Identify which cell holds the provided text, then report its (x, y) central coordinate. 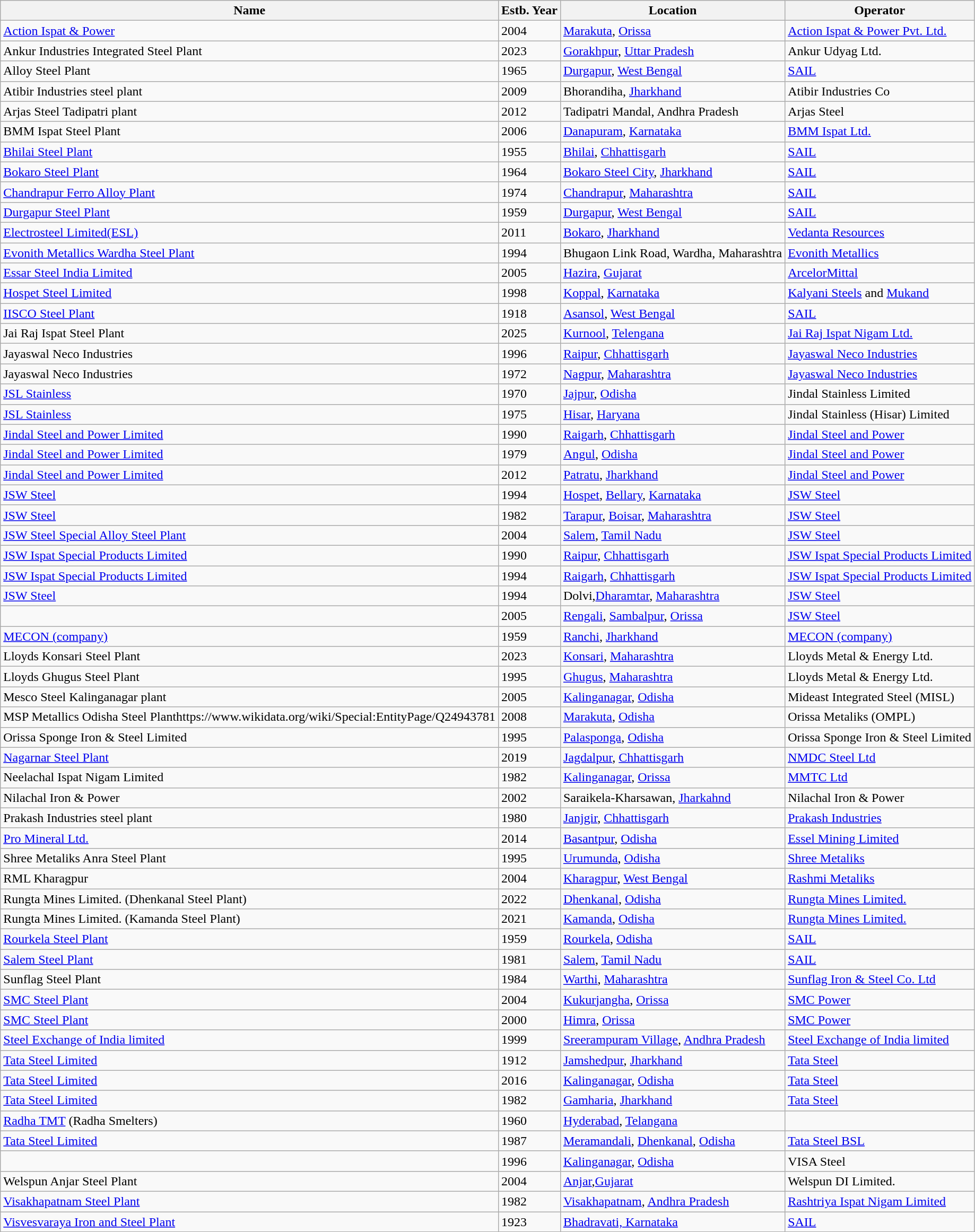
Hyderabad, Telangana (673, 1121)
Rourkela Steel Plant (249, 939)
Lloyds Ghugus Steel Plant (249, 677)
1981 (529, 959)
2014 (529, 838)
1970 (529, 394)
Basantpur, Odisha (673, 838)
Essar Steel India Limited (249, 273)
Action Ispat & Power (249, 31)
Kharagpur, West Bengal (673, 878)
Arjas Steel (880, 111)
Rungta Mines Limited. (Kamanda Steel Plant) (249, 919)
2000 (529, 1020)
Action Ispat & Power Pvt. Ltd. (880, 31)
Angul, Odisha (673, 455)
Tata Steel BSL (880, 1141)
Himra, Orissa (673, 1020)
1998 (529, 293)
1979 (529, 455)
Sunflag Steel Plant (249, 980)
1960 (529, 1121)
BMM Ispat Steel Plant (249, 132)
Sreerampuram Village, Andhra Pradesh (673, 1040)
Location (673, 11)
Shree Metaliks Anra Steel Plant (249, 858)
1955 (529, 152)
Name (249, 11)
Atibir Industries Co (880, 91)
2022 (529, 899)
IISCO Steel Plant (249, 313)
Prakash Industries steel plant (249, 818)
Pro Mineral Ltd. (249, 838)
Welspun DI Limited. (880, 1181)
Hazira, Gujarat (673, 273)
Danapuram, Karnataka (673, 132)
Atibir Industries steel plant (249, 91)
Dhenkanal, Odisha (673, 899)
JSW Steel Special Alloy Steel Plant (249, 535)
Operator (880, 11)
Jajpur, Odisha (673, 394)
Tarapur, Boisar, Maharashtra (673, 515)
Visakhapatnam, Andhra Pradesh (673, 1201)
Evonith Metallics (880, 253)
MSP Metallics Odisha Steel Planthttps://www.wikidata.org/wiki/Special:EntityPage/Q24943781 (249, 717)
Asansol, West Bengal (673, 313)
Meramandali, Dhenkanal, Odisha (673, 1141)
Jagdalpur, Chhattisgarh (673, 757)
Anjar,Gujarat (673, 1181)
Mideast Integrated Steel (MISL) (880, 697)
Jai Raj Ispat Nigam Ltd. (880, 334)
Bhorandiha, Jharkhand (673, 91)
BMM Ispat Ltd. (880, 132)
Rengali, Sambalpur, Orissa (673, 616)
Ghugus, Maharashtra (673, 677)
RML Kharagpur (249, 878)
2002 (529, 798)
2006 (529, 132)
Nagarnar Steel Plant (249, 757)
Arjas Steel Tadipatri plant (249, 111)
Bhilai Steel Plant (249, 152)
1999 (529, 1040)
NMDC Steel Ltd (880, 757)
1974 (529, 192)
Ankur Udyag Ltd. (880, 51)
ArcelorMittal (880, 273)
1912 (529, 1060)
Janjgir, Chhattisgarh (673, 818)
2025 (529, 334)
Dolvi,Dharamtar, Maharashtra (673, 596)
Durgapur Steel Plant (249, 212)
2016 (529, 1080)
1923 (529, 1221)
Rashtriya Ispat Nigam Limited (880, 1201)
Neelachal Ispat Nigam Limited (249, 777)
Visvesvaraya Iron and Steel Plant (249, 1221)
Urumunda, Odisha (673, 858)
2021 (529, 919)
Salem Steel Plant (249, 959)
Kamanda, Odisha (673, 919)
Chandrapur, Maharashtra (673, 192)
Kalinganagar, Orissa (673, 777)
Palasponga, Odisha (673, 737)
2008 (529, 717)
Jindal Stainless Limited (880, 394)
Jindal Stainless (Hisar) Limited (880, 414)
Bhadravati, Karnataka (673, 1221)
Ankur Industries Integrated Steel Plant (249, 51)
Koppal, Karnataka (673, 293)
1965 (529, 71)
Kurnool, Telengana (673, 334)
Rourkela, Odisha (673, 939)
Hisar, Haryana (673, 414)
MMTC Ltd (880, 777)
Gorakhpur, Uttar Pradesh (673, 51)
Rashmi Metaliks (880, 878)
Evonith Metallics Wardha Steel Plant (249, 253)
Kalyani Steels and Mukand (880, 293)
Warthi, Maharashtra (673, 980)
1987 (529, 1141)
Nagpur, Maharashtra (673, 374)
Shree Metaliks (880, 858)
Hospet, Bellary, Karnataka (673, 495)
Mesco Steel Kalinganagar plant (249, 697)
2019 (529, 757)
Rungta Mines Limited. (Dhenkanal Steel Plant) (249, 899)
Patratu, Jharkhand (673, 475)
Radha TMT (Radha Smelters) (249, 1121)
Bokaro, Jharkhand (673, 232)
1980 (529, 818)
Gamharia, Jharkhand (673, 1100)
Chandrapur Ferro Alloy Plant (249, 192)
Hospet Steel Limited (249, 293)
2011 (529, 232)
Bokaro Steel City, Jharkhand (673, 172)
Sunflag Iron & Steel Co. Ltd (880, 980)
1975 (529, 414)
1984 (529, 980)
Marakuta, Orissa (673, 31)
Vedanta Resources (880, 232)
Konsari, Maharashtra (673, 657)
Jai Raj Ispat Steel Plant (249, 334)
Bhilai, Chhattisgarh (673, 152)
Kukurjangha, Orissa (673, 1000)
Welspun Anjar Steel Plant (249, 1181)
Marakuta, Odisha (673, 717)
Orissa Metaliks (OMPL) (880, 717)
Bhugaon Link Road, Wardha, Maharashtra (673, 253)
2009 (529, 91)
Alloy Steel Plant (249, 71)
Jamshedpur, Jharkhand (673, 1060)
1972 (529, 374)
Visakhapatnam Steel Plant (249, 1201)
Ranchi, Jharkhand (673, 636)
Tadipatri Mandal, Andhra Pradesh (673, 111)
Essel Mining Limited (880, 838)
VISA Steel (880, 1161)
Bokaro Steel Plant (249, 172)
Saraikela-Kharsawan, Jharkahnd (673, 798)
Estb. Year (529, 11)
1918 (529, 313)
Lloyds Konsari Steel Plant (249, 657)
1964 (529, 172)
Electrosteel Limited(ESL) (249, 232)
Prakash Industries (880, 818)
